Search for the cell housing the specified text and yield its [X, Y] center coordinate. 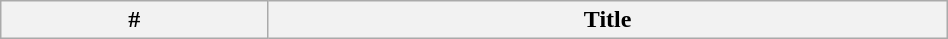
# [134, 20]
Title [608, 20]
